From the cell containing the given text, extract its center point as (X, Y) coordinate. 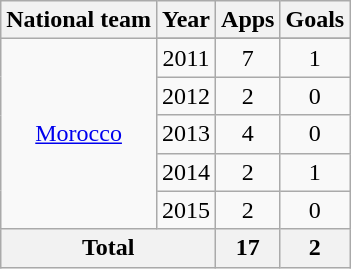
Goals (315, 20)
Apps (248, 20)
2013 (186, 134)
4 (248, 134)
2015 (186, 210)
Total (108, 248)
2011 (186, 58)
Morocco (79, 134)
Year (186, 20)
7 (248, 58)
2014 (186, 172)
2012 (186, 96)
National team (79, 20)
17 (248, 248)
